For the text-containing cell, return its midpoint in [x, y] coordinate format. 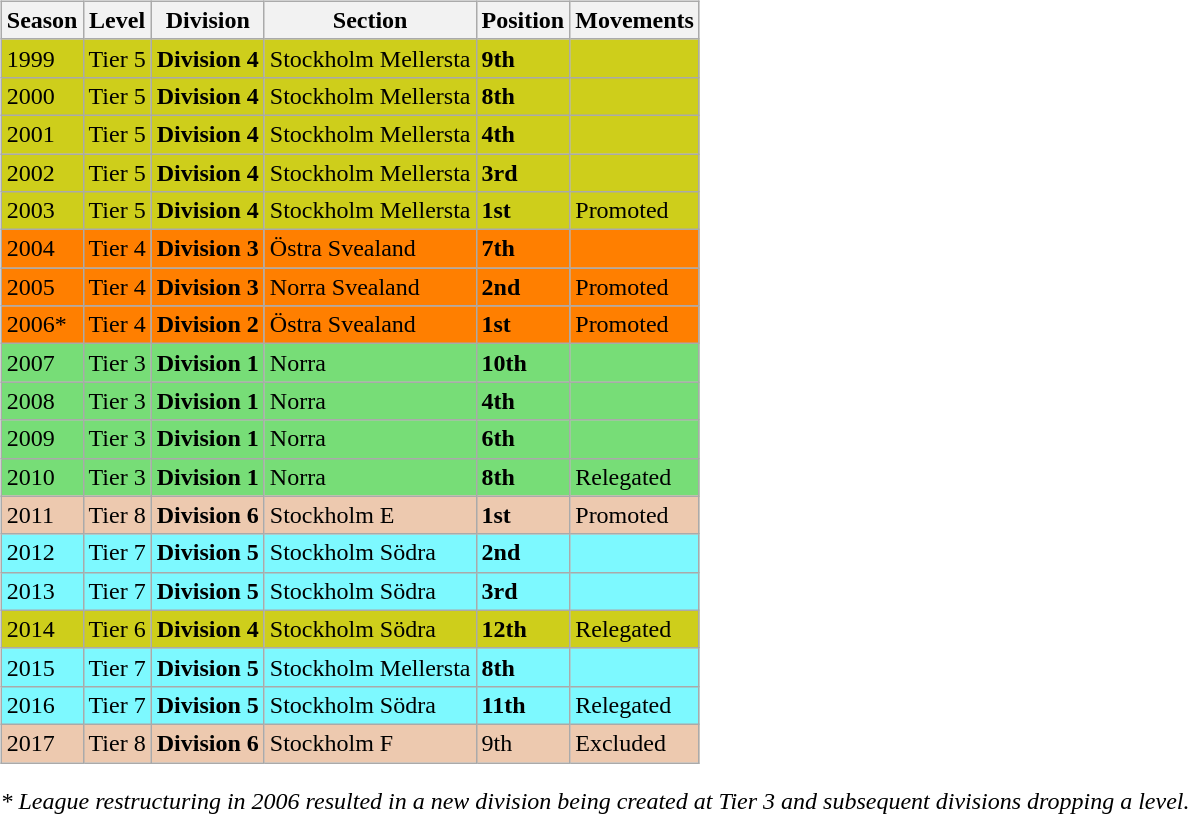
2008 [42, 401]
2000 [42, 96]
Norra Svealand [370, 287]
Movements [635, 20]
2006* [42, 325]
2010 [42, 477]
6th [523, 439]
2003 [42, 211]
2005 [42, 287]
2004 [42, 249]
2001 [42, 134]
2015 [42, 667]
2011 [42, 515]
Season [42, 20]
Stockholm E [370, 515]
2002 [42, 173]
2009 [42, 439]
1999 [42, 58]
2017 [42, 743]
Division [208, 20]
2014 [42, 629]
Level [117, 20]
11th [523, 705]
Section [370, 20]
Division 2 [208, 325]
10th [523, 363]
Stockholm F [370, 743]
12th [523, 629]
2016 [42, 705]
Tier 6 [117, 629]
Position [523, 20]
Excluded [635, 743]
7th [523, 249]
2007 [42, 363]
2012 [42, 553]
2013 [42, 591]
